Find where the given text appears and provide that cell's center as [x, y] coordinate. 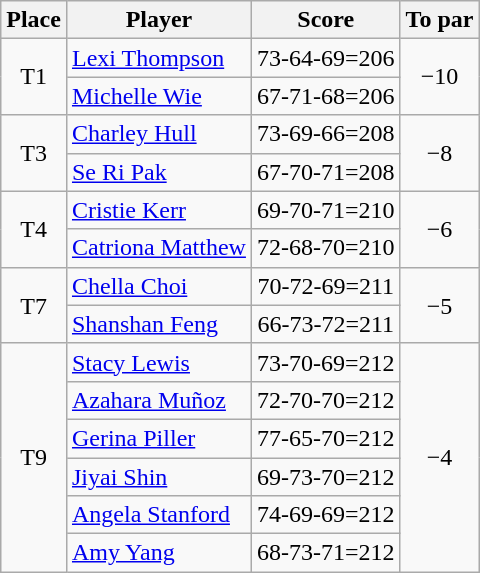
Se Ri Pak [158, 172]
Cristie Kerr [158, 210]
68-73-71=212 [326, 553]
Michelle Wie [158, 96]
Catriona Matthew [158, 248]
Azahara Muñoz [158, 400]
77-65-70=212 [326, 438]
69-73-70=212 [326, 477]
74-69-69=212 [326, 515]
73-64-69=206 [326, 58]
T9 [34, 457]
−8 [440, 153]
Lexi Thompson [158, 58]
T4 [34, 229]
Gerina Piller [158, 438]
69-70-71=210 [326, 210]
66-73-72=211 [326, 324]
Jiyai Shin [158, 477]
−4 [440, 457]
Angela Stanford [158, 515]
73-70-69=212 [326, 362]
Place [34, 20]
T7 [34, 305]
67-70-71=208 [326, 172]
−10 [440, 77]
Chella Choi [158, 286]
T3 [34, 153]
72-70-70=212 [326, 400]
Amy Yang [158, 553]
−6 [440, 229]
Player [158, 20]
Charley Hull [158, 134]
Shanshan Feng [158, 324]
T1 [34, 77]
72-68-70=210 [326, 248]
73-69-66=208 [326, 134]
Score [326, 20]
−5 [440, 305]
To par [440, 20]
67-71-68=206 [326, 96]
Stacy Lewis [158, 362]
70-72-69=211 [326, 286]
